Determine the [x, y] coordinate at the center of the cell enclosing the given text.  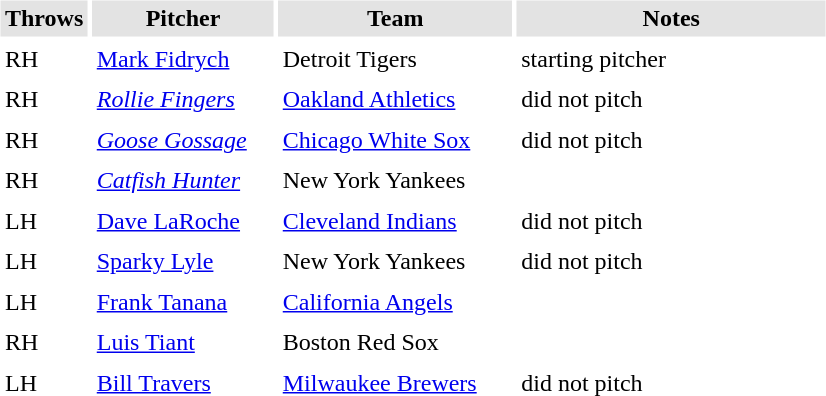
Cleveland Indians [395, 221]
Sparky Lyle [183, 262]
Boston Red Sox [395, 342]
Goose Gossage [183, 140]
Throws [44, 18]
Detroit Tigers [395, 59]
Chicago White Sox [395, 140]
California Angels [395, 302]
Oakland Athletics [395, 100]
Team [395, 18]
Catfish Hunter [183, 180]
Frank Tanana [183, 302]
Notes [672, 18]
Rollie Fingers [183, 100]
starting pitcher [672, 59]
Mark Fidrych [183, 59]
Pitcher [183, 18]
Dave LaRoche [183, 221]
Luis Tiant [183, 342]
